Identify which cell holds the provided text, then report its (x, y) central coordinate. 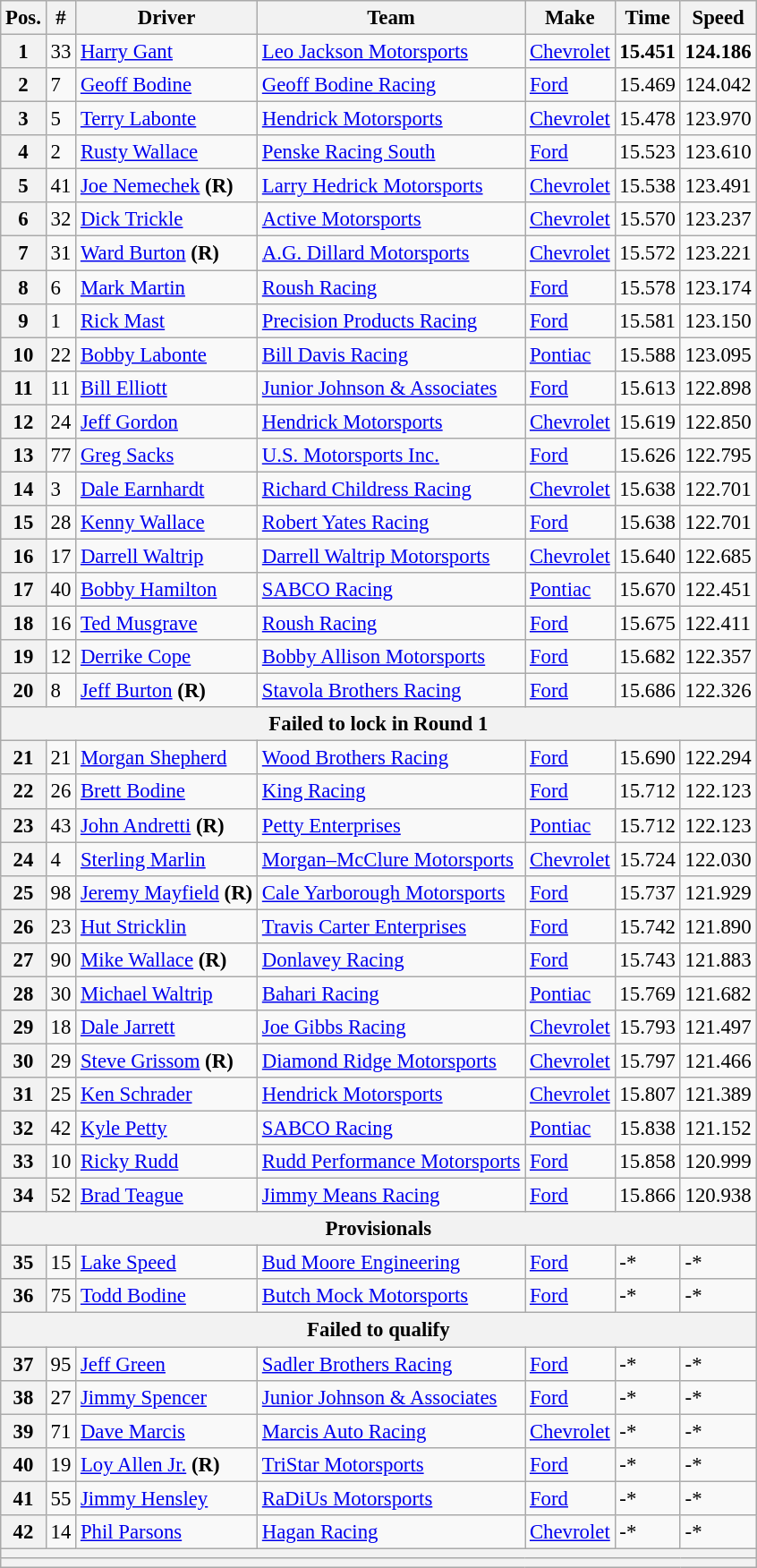
124.186 (718, 52)
Steve Grissom (R) (166, 1061)
15.670 (648, 590)
43 (61, 825)
Sterling Marlin (166, 859)
Penske Racing South (392, 152)
Harry Gant (166, 52)
Dale Jarrett (166, 1027)
75 (61, 1297)
Team (392, 18)
Bobby Hamilton (166, 590)
Rudd Performance Motorsports (392, 1162)
121.883 (718, 960)
Morgan Shepherd (166, 758)
122.898 (718, 388)
Joe Gibbs Racing (392, 1027)
121.497 (718, 1027)
Time (648, 18)
15.742 (648, 926)
Active Motorsports (392, 219)
Darrell Waltrip Motorsports (392, 556)
Ted Musgrave (166, 624)
Speed (718, 18)
Sadler Brothers Racing (392, 1364)
15.838 (648, 1129)
Stavola Brothers Racing (392, 691)
15.469 (648, 85)
15.866 (648, 1196)
9 (23, 320)
121.682 (718, 993)
Lake Speed (166, 1263)
Jimmy Spencer (166, 1397)
Mike Wallace (R) (166, 960)
121.890 (718, 926)
A.G. Dillard Motorsports (392, 253)
121.152 (718, 1129)
15.572 (648, 253)
Travis Carter Enterprises (392, 926)
36 (23, 1297)
13 (23, 456)
15.690 (648, 758)
Michael Waltrip (166, 993)
# (61, 18)
123.237 (718, 219)
Geoff Bodine Racing (392, 85)
Make (570, 18)
Jeff Green (166, 1364)
Jimmy Hensley (166, 1498)
15.737 (648, 892)
Greg Sacks (166, 456)
15.626 (648, 456)
122.326 (718, 691)
15.478 (648, 119)
Bobby Allison Motorsports (392, 657)
Hagan Racing (392, 1532)
Precision Products Racing (392, 320)
15.675 (648, 624)
15.523 (648, 152)
Geoff Bodine (166, 85)
123.095 (718, 354)
Loy Allen Jr. (R) (166, 1464)
Jimmy Means Racing (392, 1196)
Marcis Auto Racing (392, 1431)
Wood Brothers Racing (392, 758)
120.999 (718, 1162)
35 (23, 1263)
Hut Stricklin (166, 926)
Larry Hedrick Motorsports (392, 186)
37 (23, 1364)
Failed to lock in Round 1 (378, 724)
Failed to qualify (378, 1330)
Bud Moore Engineering (392, 1263)
34 (23, 1196)
Ward Burton (R) (166, 253)
52 (61, 1196)
15.769 (648, 993)
15.797 (648, 1061)
Derrike Cope (166, 657)
15.724 (648, 859)
15.743 (648, 960)
Dick Trickle (166, 219)
122.451 (718, 590)
15.686 (648, 691)
120.938 (718, 1196)
Kenny Wallace (166, 523)
Leo Jackson Motorsports (392, 52)
Mark Martin (166, 287)
15.640 (648, 556)
15.570 (648, 219)
Todd Bodine (166, 1297)
Bahari Racing (392, 993)
Rusty Wallace (166, 152)
122.850 (718, 422)
38 (23, 1397)
122.030 (718, 859)
123.221 (718, 253)
121.929 (718, 892)
Bill Davis Racing (392, 354)
Brett Bodine (166, 792)
15.619 (648, 422)
122.411 (718, 624)
123.610 (718, 152)
55 (61, 1498)
Robert Yates Racing (392, 523)
Joe Nemechek (R) (166, 186)
Dale Earnhardt (166, 489)
Butch Mock Motorsports (392, 1297)
15.858 (648, 1162)
124.042 (718, 85)
Dave Marcis (166, 1431)
Diamond Ridge Motorsports (392, 1061)
Jeff Gordon (166, 422)
90 (61, 960)
122.294 (718, 758)
Donlavey Racing (392, 960)
95 (61, 1364)
122.357 (718, 657)
Phil Parsons (166, 1532)
77 (61, 456)
15.807 (648, 1095)
Ricky Rudd (166, 1162)
King Racing (392, 792)
Ken Schrader (166, 1095)
15.538 (648, 186)
Jeff Burton (R) (166, 691)
Terry Labonte (166, 119)
121.389 (718, 1095)
15.451 (648, 52)
Cale Yarborough Motorsports (392, 892)
123.174 (718, 287)
Richard Childress Racing (392, 489)
Pos. (23, 18)
15.793 (648, 1027)
Bill Elliott (166, 388)
98 (61, 892)
U.S. Motorsports Inc. (392, 456)
123.150 (718, 320)
John Andretti (R) (166, 825)
Rick Mast (166, 320)
20 (23, 691)
Darrell Waltrip (166, 556)
Petty Enterprises (392, 825)
Provisionals (378, 1229)
Driver (166, 18)
71 (61, 1431)
123.491 (718, 186)
Kyle Petty (166, 1129)
121.466 (718, 1061)
Bobby Labonte (166, 354)
15.581 (648, 320)
15.613 (648, 388)
15.578 (648, 287)
TriStar Motorsports (392, 1464)
RaDiUs Motorsports (392, 1498)
15.682 (648, 657)
Morgan–McClure Motorsports (392, 859)
39 (23, 1431)
Brad Teague (166, 1196)
123.970 (718, 119)
122.685 (718, 556)
Jeremy Mayfield (R) (166, 892)
15.588 (648, 354)
122.795 (718, 456)
